For the text-containing cell, return its midpoint in (x, y) coordinate format. 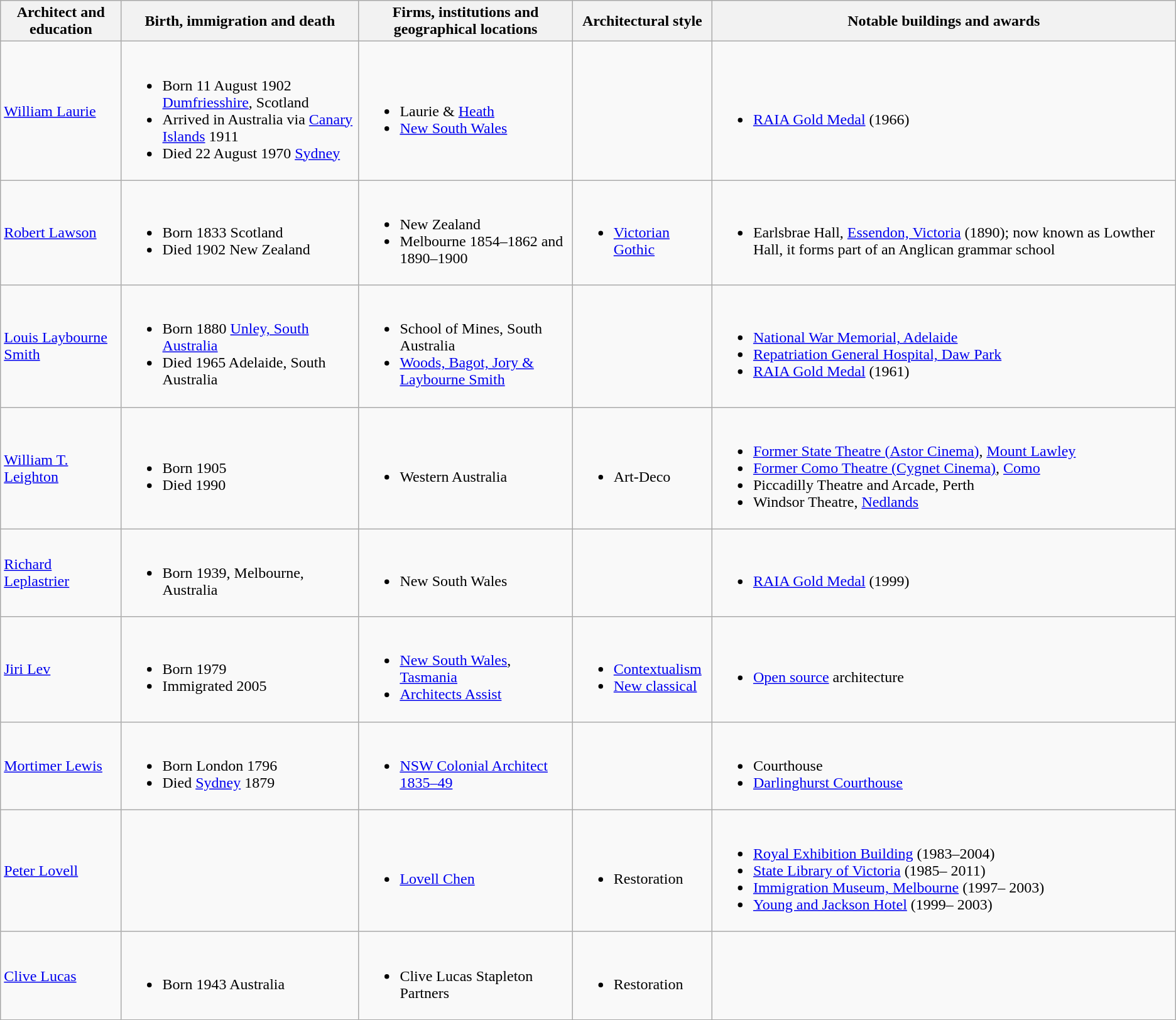
Lovell Chen (465, 871)
Born 1833 ScotlandDied 1902 New Zealand (240, 232)
Western Australia (465, 468)
Born 1880 Unley, South AustraliaDied 1965 Adelaide, South Australia (240, 346)
Born 1943 Australia (240, 975)
Firms, institutions and geographical locations (465, 21)
Earlsbrae Hall, Essendon, Victoria (1890); now known as Lowther Hall, it forms part of an Anglican grammar school (944, 232)
Birth, immigration and death (240, 21)
Born 1905Died 1990 (240, 468)
Born 1939, Melbourne, Australia (240, 573)
Laurie & HeathNew South Wales (465, 111)
New South Wales, TasmaniaArchitects Assist (465, 670)
Victorian Gothic (642, 232)
New ZealandMelbourne 1854–1862 and 1890–1900 (465, 232)
Born 1979Immigrated 2005 (240, 670)
New South Wales (465, 573)
NSW Colonial Architect 1835–49 (465, 766)
William Laurie (61, 111)
National War Memorial, AdelaideRepatriation General Hospital, Daw ParkRAIA Gold Medal (1961) (944, 346)
Mortimer Lewis (61, 766)
Architectural style (642, 21)
Born 11 August 1902 Dumfriesshire, ScotlandArrived in Australia via Canary Islands 1911Died 22 August 1970 Sydney (240, 111)
Jiri Lev (61, 670)
RAIA Gold Medal (1999) (944, 573)
ContextualismNew classical (642, 670)
Notable buildings and awards (944, 21)
Peter Lovell (61, 871)
Richard Leplastrier (61, 573)
Art-Deco (642, 468)
Open source architecture (944, 670)
Born London 1796Died Sydney 1879 (240, 766)
CourthouseDarlinghurst Courthouse (944, 766)
RAIA Gold Medal (1966) (944, 111)
Clive Lucas (61, 975)
William T. Leighton (61, 468)
Architect and education (61, 21)
School of Mines, South AustraliaWoods, Bagot, Jory & Laybourne Smith (465, 346)
Louis Laybourne Smith (61, 346)
Robert Lawson (61, 232)
Clive Lucas Stapleton Partners (465, 975)
